Scan for the cell matching the given text and deliver its (X, Y) coordinate at center. 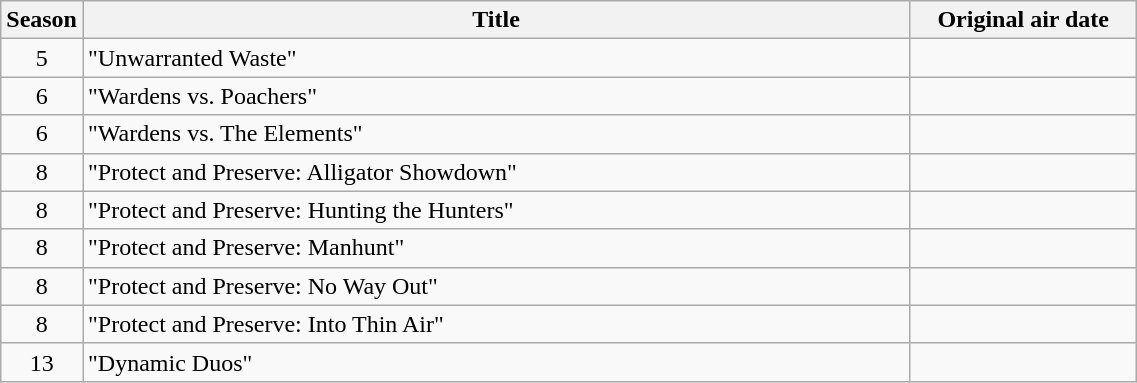
"Protect and Preserve: Manhunt" (496, 248)
"Wardens vs. Poachers" (496, 96)
"Protect and Preserve: Alligator Showdown" (496, 172)
"Wardens vs. The Elements" (496, 134)
"Protect and Preserve: Hunting the Hunters" (496, 210)
"Unwarranted Waste" (496, 58)
"Protect and Preserve: Into Thin Air" (496, 324)
"Protect and Preserve: No Way Out" (496, 286)
Original air date (1024, 20)
13 (42, 362)
Season (42, 20)
"Dynamic Duos" (496, 362)
Title (496, 20)
5 (42, 58)
